Extract the (x, y) coordinate from the center of the cell holding the provided text.  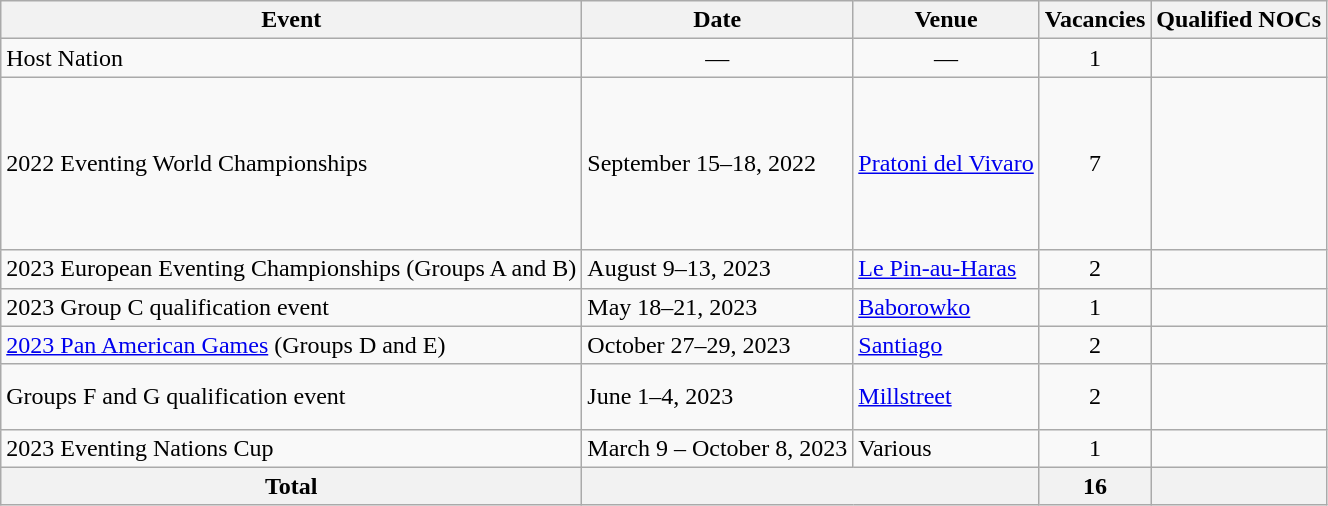
Total (292, 486)
Venue (946, 20)
Various (946, 448)
Millstreet (946, 396)
2023 Eventing Nations Cup (292, 448)
2023 European Eventing Championships (Groups A and B) (292, 269)
2022 Eventing World Championships (292, 164)
October 27–29, 2023 (718, 345)
May 18–21, 2023 (718, 307)
2023 Group C qualification event (292, 307)
August 9–13, 2023 (718, 269)
7 (1095, 164)
Event (292, 20)
Pratoni del Vivaro (946, 164)
Date (718, 20)
Baborowko (946, 307)
June 1–4, 2023 (718, 396)
Le Pin-au-Haras (946, 269)
Vacancies (1095, 20)
Santiago (946, 345)
Groups F and G qualification event (292, 396)
16 (1095, 486)
Host Nation (292, 58)
Qualified NOCs (1239, 20)
September 15–18, 2022 (718, 164)
2023 Pan American Games (Groups D and E) (292, 345)
March 9 – October 8, 2023 (718, 448)
